Pinpoint the cell where the given text exists, returning its (X, Y) midpoint coordinate. 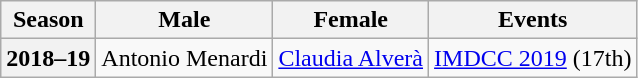
Claudia Alverà (351, 58)
IMDCC 2019 (17th) (533, 58)
Female (351, 20)
2018–19 (48, 58)
Antonio Menardi (184, 58)
Male (184, 20)
Season (48, 20)
Events (533, 20)
